Determine the (X, Y) coordinate at the center of the cell enclosing the given text.  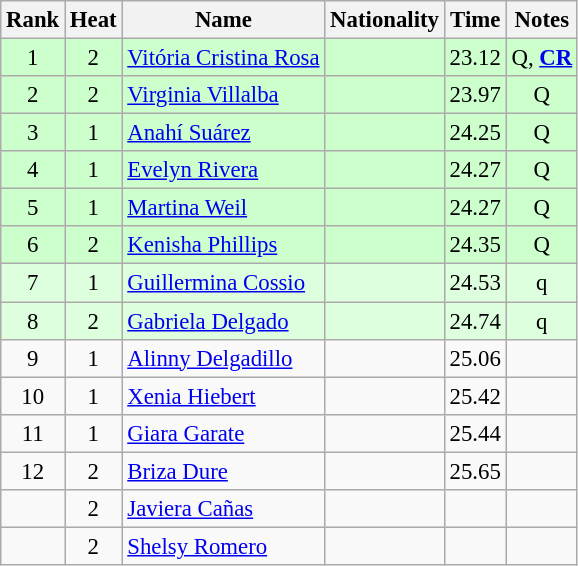
4 (33, 170)
Rank (33, 20)
Giara Garate (224, 433)
12 (33, 471)
24.25 (475, 133)
25.06 (475, 358)
Anahí Suárez (224, 133)
9 (33, 358)
7 (33, 283)
Heat (94, 20)
11 (33, 433)
Guillermina Cossio (224, 283)
Nationality (384, 20)
10 (33, 396)
Briza Dure (224, 471)
Alinny Delgadillo (224, 358)
Kenisha Phillips (224, 245)
5 (33, 208)
25.42 (475, 396)
8 (33, 321)
24.35 (475, 245)
Evelyn Rivera (224, 170)
3 (33, 133)
24.74 (475, 321)
Virginia Villalba (224, 95)
6 (33, 245)
24.53 (475, 283)
25.44 (475, 433)
Martina Weil (224, 208)
23.97 (475, 95)
Notes (542, 20)
Name (224, 20)
23.12 (475, 58)
Gabriela Delgado (224, 321)
Xenia Hiebert (224, 396)
Shelsy Romero (224, 546)
Q, CR (542, 58)
Javiera Cañas (224, 509)
Vitória Cristina Rosa (224, 58)
Time (475, 20)
25.65 (475, 471)
